Identify which cell holds the provided text, then report its [X, Y] central coordinate. 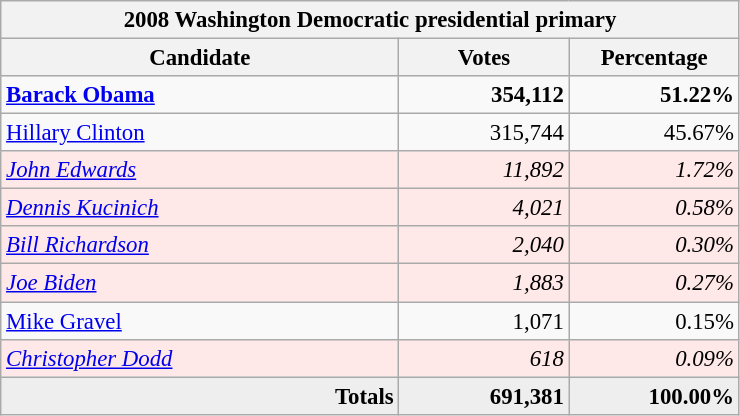
Bill Richardson [200, 245]
Joe Biden [200, 283]
Hillary Clinton [200, 133]
0.27% [654, 283]
Totals [200, 396]
0.09% [654, 358]
Candidate [200, 58]
Barack Obama [200, 95]
100.00% [654, 396]
51.22% [654, 95]
1.72% [654, 170]
1,071 [484, 321]
1,883 [484, 283]
2008 Washington Democratic presidential primary [370, 20]
4,021 [484, 208]
0.58% [654, 208]
45.67% [654, 133]
354,112 [484, 95]
0.30% [654, 245]
Percentage [654, 58]
0.15% [654, 321]
Mike Gravel [200, 321]
691,381 [484, 396]
11,892 [484, 170]
Dennis Kucinich [200, 208]
618 [484, 358]
Votes [484, 58]
2,040 [484, 245]
315,744 [484, 133]
John Edwards [200, 170]
Christopher Dodd [200, 358]
